Return the (X, Y) coordinate for the center point of the cell that contains the specified text.  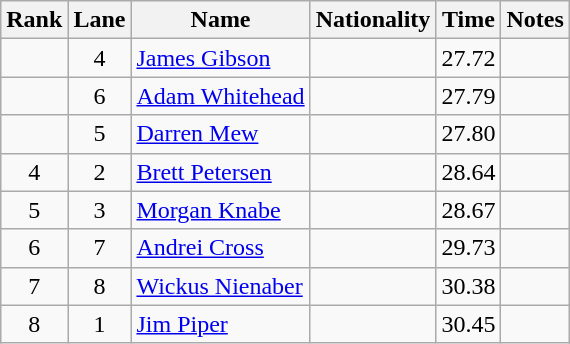
James Gibson (220, 58)
28.64 (468, 172)
Adam Whitehead (220, 96)
27.79 (468, 96)
Darren Mew (220, 134)
Morgan Knabe (220, 210)
27.72 (468, 58)
Name (220, 20)
29.73 (468, 248)
Brett Petersen (220, 172)
30.45 (468, 324)
Nationality (373, 20)
Notes (535, 20)
Andrei Cross (220, 248)
28.67 (468, 210)
2 (100, 172)
3 (100, 210)
27.80 (468, 134)
Jim Piper (220, 324)
Rank (34, 20)
30.38 (468, 286)
Lane (100, 20)
Time (468, 20)
Wickus Nienaber (220, 286)
1 (100, 324)
